Return (X, Y) of the center of cell containing provided text 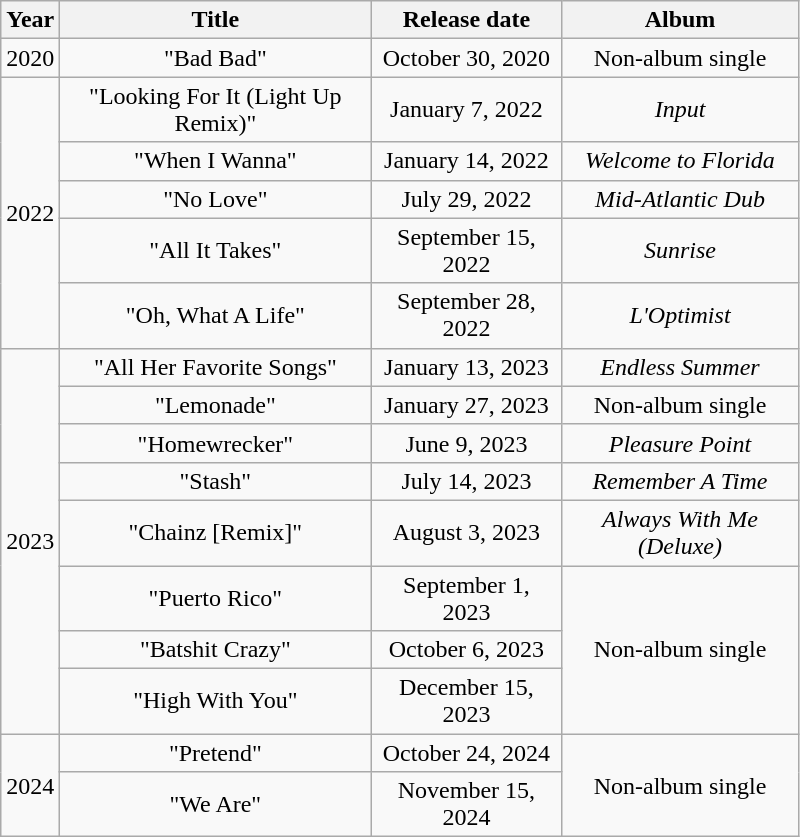
October 6, 2023 (466, 650)
"Looking For It (Light Up Remix)" (216, 110)
Welcome to Florida (680, 161)
"Puerto Rico" (216, 598)
January 14, 2022 (466, 161)
Remember A Time (680, 481)
November 15, 2024 (466, 804)
July 29, 2022 (466, 199)
"Homewrecker" (216, 443)
Title (216, 20)
"All Her Favorite Songs" (216, 367)
Album (680, 20)
2020 (30, 58)
"No Love" (216, 199)
Sunrise (680, 250)
Pleasure Point (680, 443)
"Bad Bad" (216, 58)
"Pretend" (216, 753)
January 27, 2023 (466, 405)
December 15, 2023 (466, 702)
September 28, 2022 (466, 316)
L'Optimist (680, 316)
October 24, 2024 (466, 753)
"Stash" (216, 481)
2024 (30, 786)
January 7, 2022 (466, 110)
"We Are" (216, 804)
"All It Takes" (216, 250)
"When I Wanna" (216, 161)
Release date (466, 20)
"Batshit Crazy" (216, 650)
January 13, 2023 (466, 367)
Input (680, 110)
Mid-Atlantic Dub (680, 199)
August 3, 2023 (466, 532)
"High With You" (216, 702)
"Chainz [Remix]" (216, 532)
October 30, 2020 (466, 58)
June 9, 2023 (466, 443)
2022 (30, 212)
Endless Summer (680, 367)
Always With Me (Deluxe) (680, 532)
"Oh, What A Life" (216, 316)
September 15, 2022 (466, 250)
July 14, 2023 (466, 481)
2023 (30, 541)
"Lemonade" (216, 405)
Year (30, 20)
September 1, 2023 (466, 598)
